Extract the (X, Y) coordinate from the center of the cell holding the provided text.  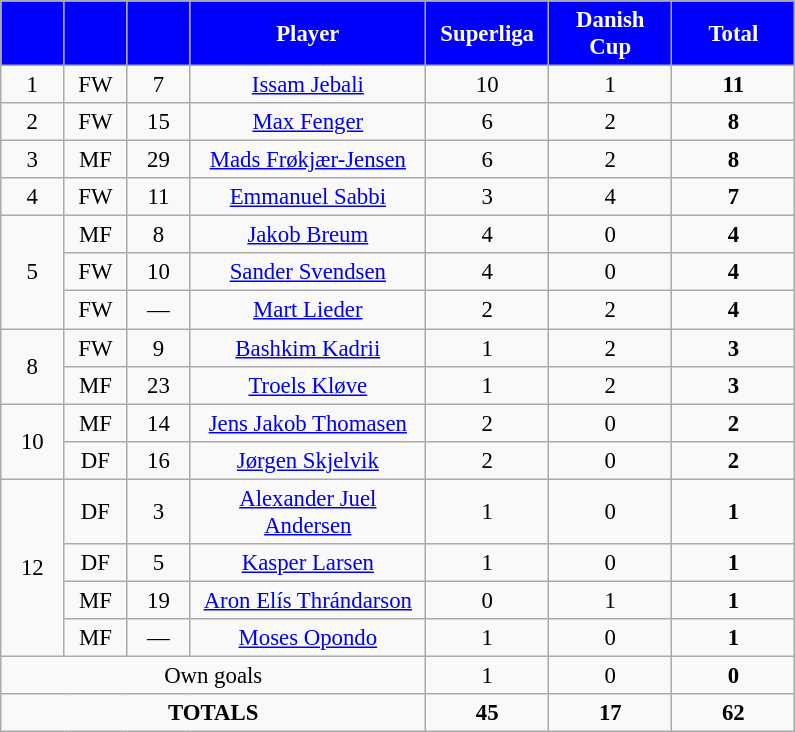
Moses Opondo (308, 638)
Bashkim Kadrii (308, 348)
15 (158, 122)
Danish Cup (610, 34)
Alexander Juel Andersen (308, 512)
29 (158, 160)
Max Fenger (308, 122)
Jakob Breum (308, 235)
12 (32, 568)
Mads Frøkjær-Jensen (308, 160)
9 (158, 348)
19 (158, 600)
14 (158, 423)
Player (308, 34)
Issam Jebali (308, 85)
Mart Lieder (308, 310)
Sander Svendsen (308, 273)
45 (488, 713)
23 (158, 385)
TOTALS (214, 713)
62 (734, 713)
Jens Jakob Thomasen (308, 423)
Superliga (488, 34)
Troels Kløve (308, 385)
Jørgen Skjelvik (308, 460)
Aron Elís Thrándarson (308, 600)
Kasper Larsen (308, 563)
17 (610, 713)
16 (158, 460)
Own goals (214, 675)
Emmanuel Sabbi (308, 197)
Total (734, 34)
